Return the (x, y) coordinate for the center point of the cell that contains the specified text.  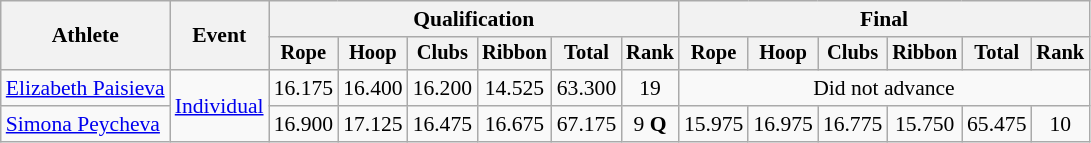
16.675 (514, 124)
Elizabeth Paisieva (86, 88)
10 (1061, 124)
16.400 (372, 88)
Athlete (86, 36)
9 Q (650, 124)
14.525 (514, 88)
19 (650, 88)
15.975 (714, 124)
Did not advance (884, 88)
Qualification (474, 19)
17.125 (372, 124)
16.900 (304, 124)
Simona Peycheva (86, 124)
16.475 (442, 124)
16.775 (852, 124)
63.300 (586, 88)
Individual (220, 106)
Final (884, 19)
16.975 (782, 124)
16.200 (442, 88)
65.475 (996, 124)
67.175 (586, 124)
15.750 (924, 124)
Event (220, 36)
16.175 (304, 88)
